Return [X, Y] of the center of cell containing provided text 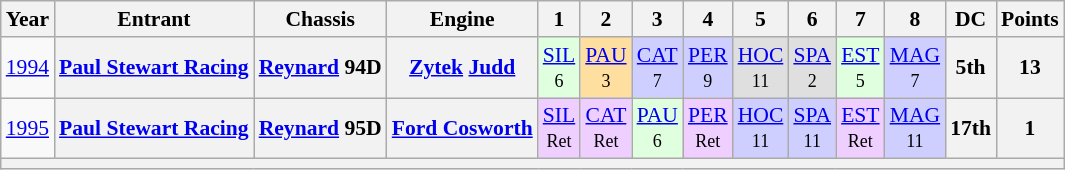
EST5 [860, 68]
Ford Cosworth [462, 128]
Reynard 95D [320, 128]
5th [970, 68]
MAG7 [916, 68]
ESTRet [860, 128]
Zytek Judd [462, 68]
5 [761, 19]
4 [708, 19]
Points [1030, 19]
2 [606, 19]
Chassis [320, 19]
Reynard 94D [320, 68]
1994 [28, 68]
PERRet [708, 128]
1995 [28, 128]
Engine [462, 19]
13 [1030, 68]
3 [658, 19]
Year [28, 19]
8 [916, 19]
CATRet [606, 128]
SPA11 [812, 128]
17th [970, 128]
MAG11 [916, 128]
SILRet [560, 128]
DC [970, 19]
CAT7 [658, 68]
Entrant [154, 19]
PER9 [708, 68]
PAU3 [606, 68]
SPA2 [812, 68]
6 [812, 19]
SIL6 [560, 68]
PAU6 [658, 128]
7 [860, 19]
